Scan for the cell matching the given text and deliver its [x, y] coordinate at center. 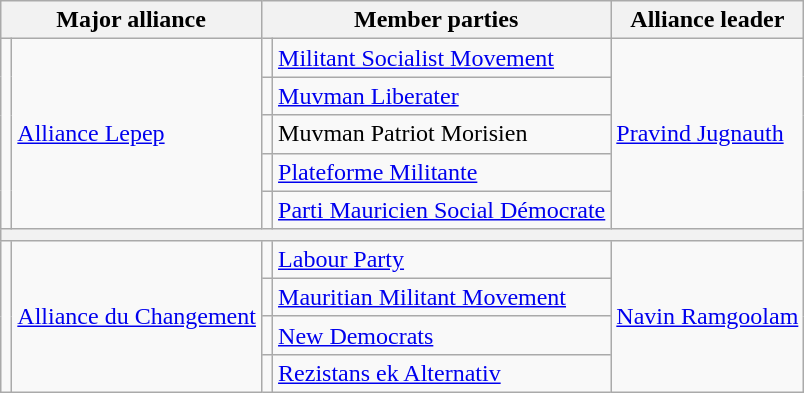
Pravind Jugnauth [708, 134]
Member parties [436, 20]
Labour Party [442, 259]
Alliance du Changement [137, 316]
Alliance leader [708, 20]
Plateforme Militante [442, 172]
Major alliance [132, 20]
Militant Socialist Movement [442, 58]
Navin Ramgoolam [708, 316]
Parti Mauricien Social Démocrate [442, 210]
Mauritian Militant Movement [442, 297]
New Democrats [442, 335]
Muvman Liberater [442, 96]
Alliance Lepep [137, 134]
Rezistans ek Alternativ [442, 373]
Muvman Patriot Morisien [442, 134]
